Determine the [x, y] coordinate at the center of the cell enclosing the given text.  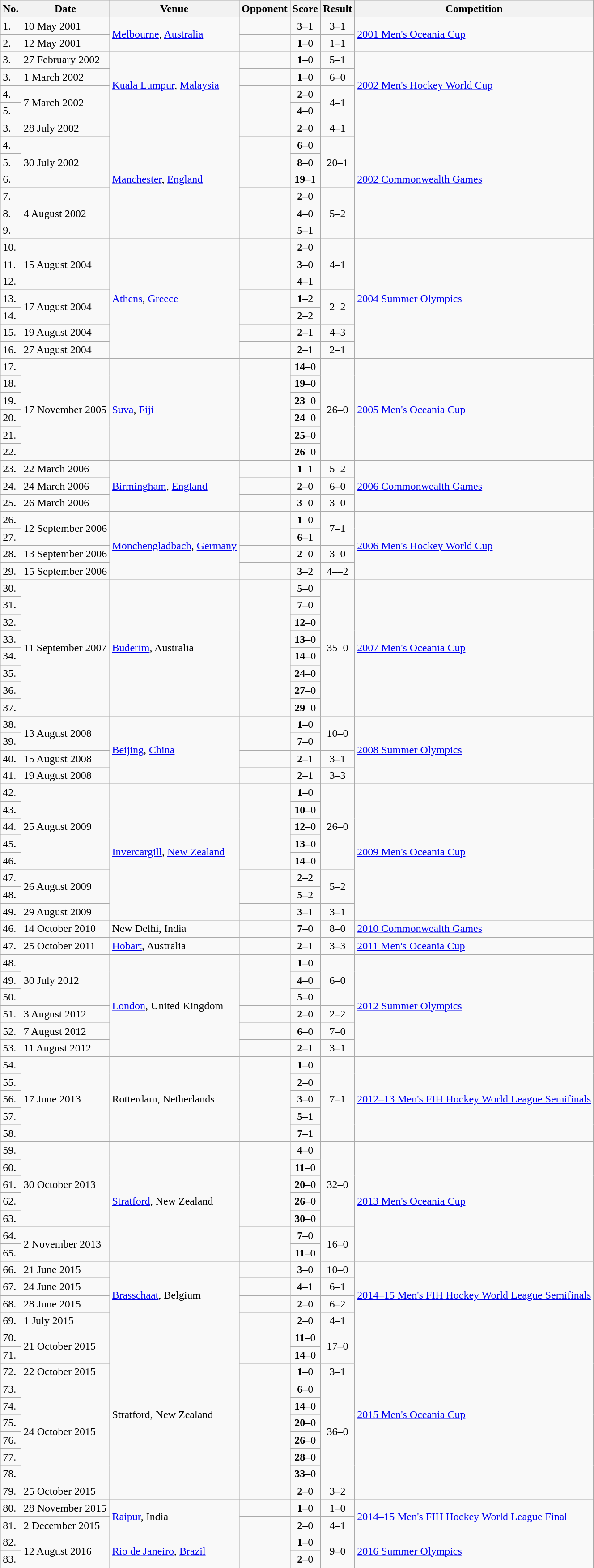
2014–15 Men's FIH Hockey World League Final [474, 1517]
2006 Commonwealth Games [474, 486]
78. [11, 1474]
28. [11, 554]
56. [11, 1099]
41. [11, 776]
12 August 2016 [65, 1551]
37. [11, 707]
Kuala Lumpur, Malaysia [174, 85]
36–0 [337, 1431]
75. [11, 1423]
55. [11, 1082]
2012 Summer Olympics [474, 1005]
77. [11, 1457]
2013 Men's Oceania Cup [474, 1201]
59. [11, 1150]
72. [11, 1372]
Invercargill, New Zealand [174, 852]
No. [11, 9]
Brasschaat, Belgium [174, 1295]
28 June 2015 [65, 1304]
16. [11, 350]
Suva, Fiji [174, 409]
60. [11, 1167]
1. [11, 26]
28 November 2015 [65, 1508]
68. [11, 1304]
Melbourne, Australia [174, 34]
43. [11, 810]
6. [11, 179]
2014–15 Men's FIH Hockey World League Semifinals [474, 1295]
32. [11, 622]
Manchester, England [174, 179]
39. [11, 741]
27 February 2002 [65, 60]
17 June 2013 [65, 1099]
28 July 2002 [65, 128]
83. [11, 1559]
14. [11, 316]
53. [11, 1048]
31. [11, 605]
22 October 2015 [65, 1372]
Buderim, Australia [174, 648]
29. [11, 571]
2010 Commonwealth Games [474, 929]
7 March 2002 [65, 103]
2009 Men's Oceania Cup [474, 852]
64. [11, 1235]
Result [337, 9]
67. [11, 1286]
9. [11, 231]
24 October 2015 [65, 1431]
24 June 2015 [65, 1286]
Athens, Greece [174, 299]
2016 Summer Olympics [474, 1551]
Rio de Janeiro, Brazil [174, 1551]
80. [11, 1508]
81. [11, 1525]
29–0 [305, 707]
57. [11, 1116]
Competition [474, 9]
38. [11, 724]
20. [11, 418]
61. [11, 1184]
54. [11, 1065]
25. [11, 503]
Date [65, 9]
66. [11, 1269]
3 August 2012 [65, 1014]
2015 Men's Oceania Cup [474, 1414]
17. [11, 367]
24. [11, 486]
19 August 2004 [65, 333]
26 August 2009 [65, 886]
15 September 2006 [65, 571]
22 March 2006 [65, 469]
62. [11, 1201]
27 August 2004 [65, 350]
19–1 [305, 179]
1 July 2015 [65, 1321]
74. [11, 1406]
13. [11, 299]
30. [11, 588]
23–0 [305, 401]
2012–13 Men's FIH Hockey World League Semifinals [474, 1099]
16–0 [337, 1244]
6–2 [337, 1304]
15. [11, 333]
13 August 2008 [65, 733]
29 August 2009 [65, 912]
73. [11, 1389]
2. [11, 43]
63. [11, 1218]
Hobart, Australia [174, 946]
2011 Men's Oceania Cup [474, 946]
25 August 2009 [65, 827]
33–0 [305, 1474]
21 June 2015 [65, 1269]
15 August 2004 [65, 265]
65. [11, 1252]
20–1 [337, 162]
2001 Men's Oceania Cup [474, 34]
12. [11, 282]
42. [11, 793]
14 October 2010 [65, 929]
2 November 2013 [65, 1244]
52. [11, 1031]
10. [11, 248]
25 October 2015 [65, 1491]
7 August 2012 [65, 1031]
11 August 2012 [65, 1048]
17 August 2004 [65, 307]
22. [11, 452]
21 October 2015 [65, 1346]
2008 Summer Olympics [474, 750]
40. [11, 759]
25–0 [305, 435]
Score [305, 9]
35–0 [337, 648]
18. [11, 384]
30 October 2013 [65, 1184]
12 September 2006 [65, 529]
71. [11, 1355]
2005 Men's Oceania Cup [474, 409]
1 March 2002 [65, 77]
35. [11, 673]
9–0 [337, 1551]
15 August 2008 [65, 759]
2004 Summer Olympics [474, 299]
7. [11, 196]
8. [11, 214]
70. [11, 1338]
19. [11, 401]
New Delhi, India [174, 929]
33. [11, 639]
28–0 [305, 1457]
17 November 2005 [65, 409]
30 July 2002 [65, 162]
26. [11, 520]
2006 Men's Hockey World Cup [474, 546]
Rotterdam, Netherlands [174, 1099]
45. [11, 844]
4––2 [337, 571]
32–0 [337, 1184]
2002 Commonwealth Games [474, 179]
2 December 2015 [65, 1525]
36. [11, 690]
11. [11, 265]
58. [11, 1133]
19–0 [305, 384]
2002 Men's Hockey World Cup [474, 85]
69. [11, 1321]
24 March 2006 [65, 486]
13 September 2006 [65, 554]
25 October 2011 [65, 946]
50. [11, 997]
12 May 2001 [65, 43]
10 May 2001 [65, 26]
82. [11, 1542]
44. [11, 827]
79. [11, 1491]
Raipur, India [174, 1517]
Mönchengladbach, Germany [174, 546]
London, United Kingdom [174, 1005]
76. [11, 1440]
19 August 2008 [65, 776]
21. [11, 435]
34. [11, 656]
2007 Men's Oceania Cup [474, 648]
26 March 2006 [65, 503]
Beijing, China [174, 750]
Venue [174, 9]
51. [11, 1014]
17–0 [337, 1346]
27. [11, 537]
30 July 2012 [65, 980]
23. [11, 469]
30–0 [305, 1218]
Birmingham, England [174, 486]
4–3 [337, 333]
Opponent [264, 9]
11 September 2007 [65, 648]
1–2 [305, 299]
27–0 [305, 690]
4 August 2002 [65, 213]
